Provide the (x, y) coordinate of the cell's center where the given text is located.  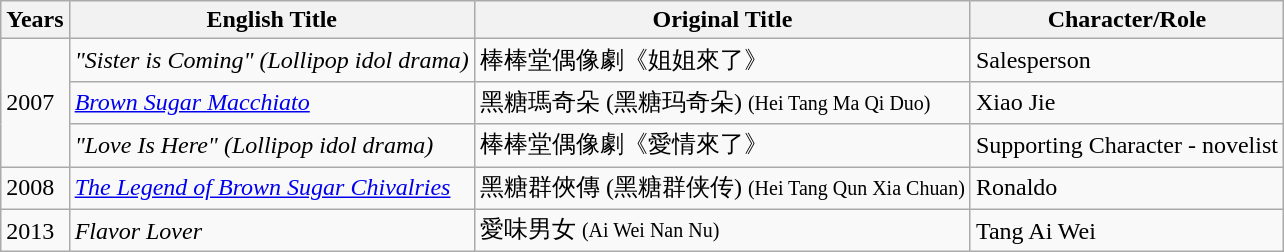
Ronaldo (1126, 188)
The Legend of Brown Sugar Chivalries (272, 188)
2013 (35, 230)
2007 (35, 103)
Flavor Lover (272, 230)
Original Title (722, 20)
黑糖瑪奇朵 (黑糖玛奇朵) (Hei Tang Ma Qi Duo) (722, 102)
English Title (272, 20)
"Love Is Here" (Lollipop idol drama) (272, 146)
Years (35, 20)
棒棒堂偶像劇《愛情來了》 (722, 146)
黑糖群俠傳 (黑糖群侠传) (Hei Tang Qun Xia Chuan) (722, 188)
"Sister is Coming" (Lollipop idol drama) (272, 60)
Brown Sugar Macchiato (272, 102)
Salesperson (1126, 60)
2008 (35, 188)
Xiao Jie (1126, 102)
愛味男女 (Ai Wei Nan Nu) (722, 230)
Character/Role (1126, 20)
Tang Ai Wei (1126, 230)
棒棒堂偶像劇《姐姐來了》 (722, 60)
Supporting Character - novelist (1126, 146)
